Output the [x, y] coordinate of the center of the cell containing the given text.  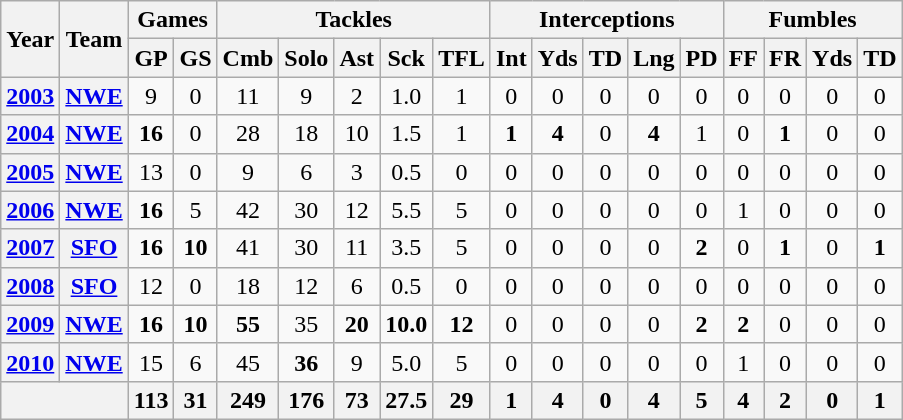
Solo [306, 58]
31 [196, 400]
Year [30, 39]
TFL [462, 58]
2006 [30, 210]
2003 [30, 96]
35 [306, 324]
Team [94, 39]
5.0 [406, 362]
Fumbles [812, 20]
41 [248, 248]
Int [511, 58]
2009 [30, 324]
29 [462, 400]
36 [306, 362]
5.5 [406, 210]
Lng [654, 58]
176 [306, 400]
2010 [30, 362]
FR [786, 58]
113 [151, 400]
2004 [30, 134]
3 [357, 172]
249 [248, 400]
42 [248, 210]
Interceptions [606, 20]
55 [248, 324]
1.5 [406, 134]
Sck [406, 58]
2007 [30, 248]
45 [248, 362]
27.5 [406, 400]
3.5 [406, 248]
15 [151, 362]
FF [743, 58]
1.0 [406, 96]
Games [172, 20]
2005 [30, 172]
GS [196, 58]
Cmb [248, 58]
28 [248, 134]
73 [357, 400]
2008 [30, 286]
PD [702, 58]
13 [151, 172]
20 [357, 324]
Tackles [354, 20]
GP [151, 58]
Ast [357, 58]
10.0 [406, 324]
